Extract the [x, y] coordinate from the center of the cell holding the provided text.  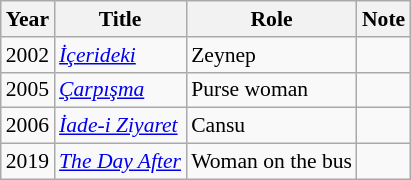
The Day After [120, 162]
Woman on the bus [272, 162]
Note [384, 19]
2005 [28, 90]
2019 [28, 162]
Year [28, 19]
İçerideki [120, 55]
Çarpışma [120, 90]
Zeynep [272, 55]
Cansu [272, 126]
İade-i Ziyaret [120, 126]
Title [120, 19]
Role [272, 19]
2002 [28, 55]
2006 [28, 126]
Purse woman [272, 90]
